Extract the [X, Y] coordinate from the center of the cell holding the provided text.  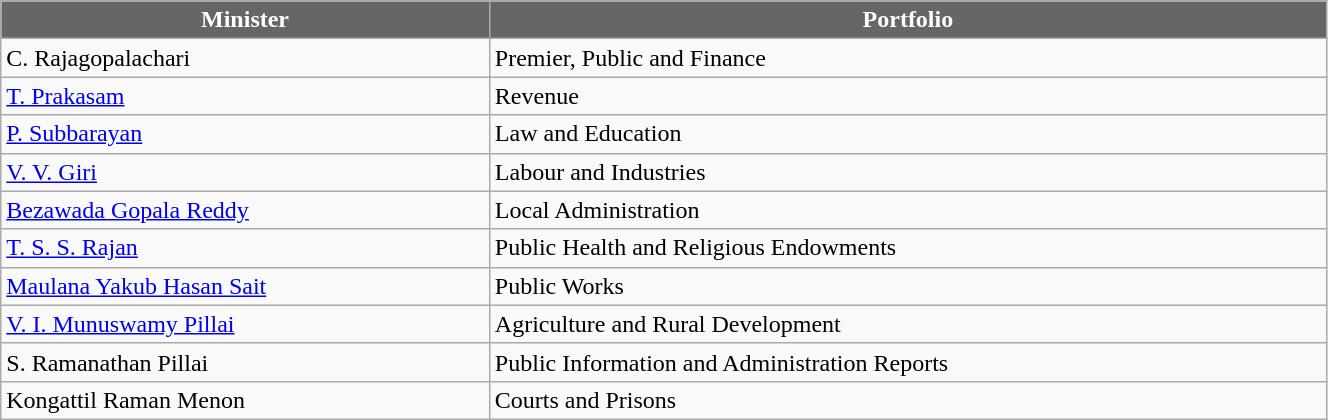
V. V. Giri [246, 172]
Law and Education [908, 134]
Local Administration [908, 210]
P. Subbarayan [246, 134]
S. Ramanathan Pillai [246, 362]
Minister [246, 20]
C. Rajagopalachari [246, 58]
Premier, Public and Finance [908, 58]
Public Information and Administration Reports [908, 362]
Bezawada Gopala Reddy [246, 210]
Maulana Yakub Hasan Sait [246, 286]
V. I. Munuswamy Pillai [246, 324]
Courts and Prisons [908, 400]
Revenue [908, 96]
Public Health and Religious Endowments [908, 248]
T. S. S. Rajan [246, 248]
Kongattil Raman Menon [246, 400]
Labour and Industries [908, 172]
Agriculture and Rural Development [908, 324]
Portfolio [908, 20]
Public Works [908, 286]
T. Prakasam [246, 96]
